Provide the (x, y) coordinate of the cell's center where the given text is located.  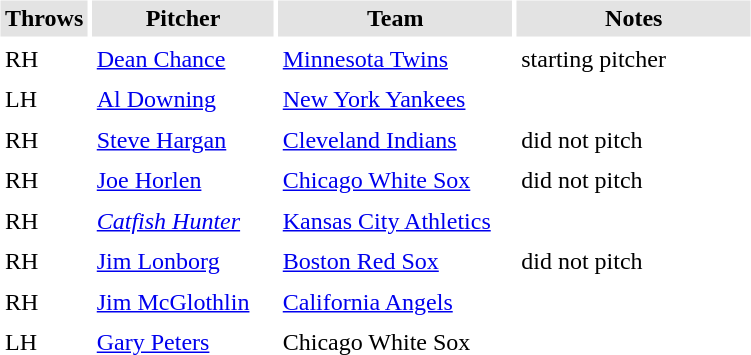
Notes (634, 18)
Joe Horlen (183, 180)
Cleveland Indians (395, 140)
Catfish Hunter (183, 221)
Boston Red Sox (395, 262)
Jim Lonborg (183, 262)
LH (44, 100)
Steve Hargan (183, 140)
Jim McGlothlin (183, 302)
Team (395, 18)
starting pitcher (634, 59)
Minnesota Twins (395, 59)
New York Yankees (395, 100)
California Angels (395, 302)
Dean Chance (183, 59)
Throws (44, 18)
Chicago White Sox (395, 180)
Kansas City Athletics (395, 221)
Al Downing (183, 100)
Pitcher (183, 18)
